For the text-containing cell, return its midpoint in (x, y) coordinate format. 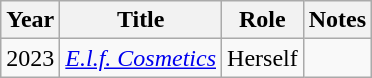
2023 (30, 58)
Role (263, 20)
Title (141, 20)
Herself (263, 58)
Notes (337, 20)
Year (30, 20)
E.l.f. Cosmetics (141, 58)
